Search for the cell housing the specified text and yield its (x, y) center coordinate. 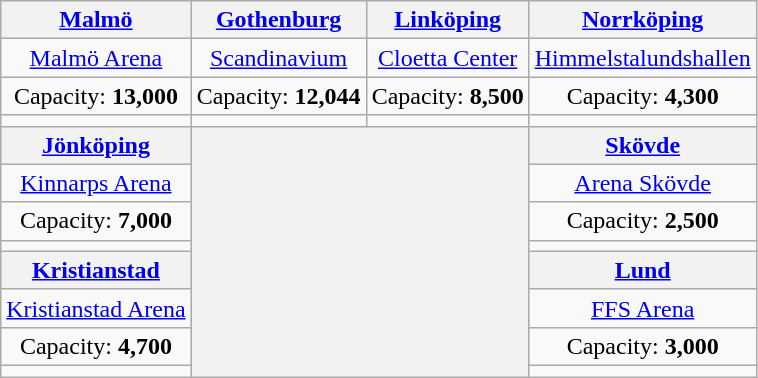
Norrköping (642, 20)
Capacity: 8,500 (448, 96)
Capacity: 3,000 (642, 346)
Capacity: 12,044 (278, 96)
Arena Skövde (642, 183)
Kristianstad Arena (96, 308)
Kinnarps Arena (96, 183)
Kristianstad (96, 270)
Skövde (642, 145)
Jönköping (96, 145)
Scandinavium (278, 58)
Capacity: 2,500 (642, 221)
Capacity: 13,000 (96, 96)
Gothenburg (278, 20)
Linköping (448, 20)
Lund (642, 270)
Malmö Arena (96, 58)
Capacity: 4,700 (96, 346)
Capacity: 7,000 (96, 221)
Cloetta Center (448, 58)
Capacity: 4,300 (642, 96)
Himmelstalundshallen (642, 58)
FFS Arena (642, 308)
Malmö (96, 20)
